For the text-containing cell, return its midpoint in (x, y) coordinate format. 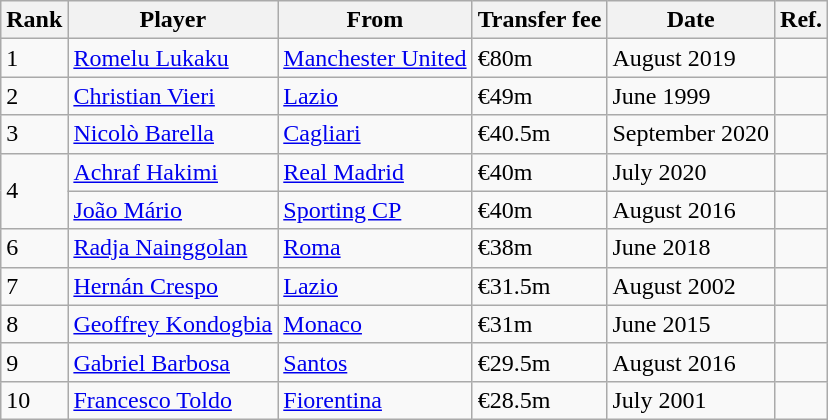
Fiorentina (375, 400)
Ref. (802, 20)
Manchester United (375, 58)
June 1999 (691, 96)
Achraf Hakimi (173, 172)
Radja Nainggolan (173, 248)
Rank (34, 20)
João Mário (173, 210)
Christian Vieri (173, 96)
Date (691, 20)
9 (34, 362)
€31m (540, 324)
€80m (540, 58)
6 (34, 248)
Gabriel Barbosa (173, 362)
August 2002 (691, 286)
Francesco Toldo (173, 400)
3 (34, 134)
Santos (375, 362)
4 (34, 191)
Roma (375, 248)
€38m (540, 248)
Sporting CP (375, 210)
Monaco (375, 324)
July 2020 (691, 172)
June 2015 (691, 324)
€28.5m (540, 400)
September 2020 (691, 134)
7 (34, 286)
From (375, 20)
10 (34, 400)
Nicolò Barella (173, 134)
Transfer fee (540, 20)
Hernán Crespo (173, 286)
Player (173, 20)
€49m (540, 96)
€40.5m (540, 134)
Real Madrid (375, 172)
Romelu Lukaku (173, 58)
Cagliari (375, 134)
June 2018 (691, 248)
1 (34, 58)
Geoffrey Kondogbia (173, 324)
July 2001 (691, 400)
8 (34, 324)
€31.5m (540, 286)
2 (34, 96)
August 2019 (691, 58)
€29.5m (540, 362)
